From the cell containing the given text, extract its center point as (x, y) coordinate. 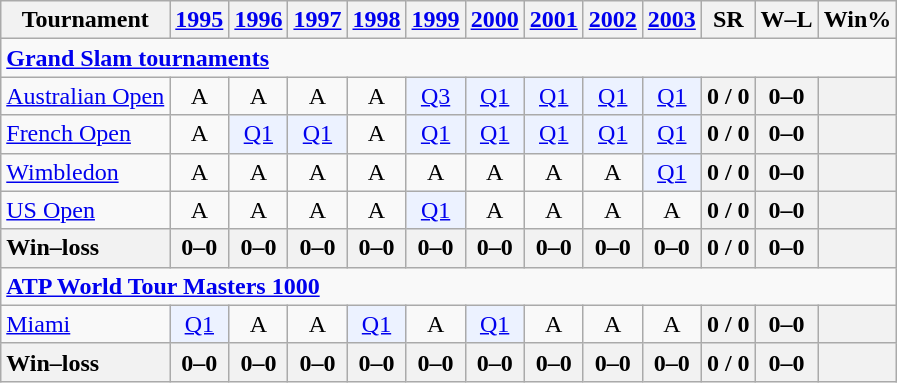
Grand Slam tournaments (449, 58)
ATP World Tour Masters 1000 (449, 286)
W–L (786, 20)
1998 (376, 20)
1997 (318, 20)
Q3 (436, 96)
2001 (554, 20)
French Open (86, 134)
Australian Open (86, 96)
1996 (258, 20)
US Open (86, 210)
2000 (494, 20)
1999 (436, 20)
SR (728, 20)
Tournament (86, 20)
2003 (672, 20)
2002 (612, 20)
Miami (86, 324)
Win% (858, 20)
1995 (200, 20)
Wimbledon (86, 172)
